Return (x, y) of the center of cell containing provided text 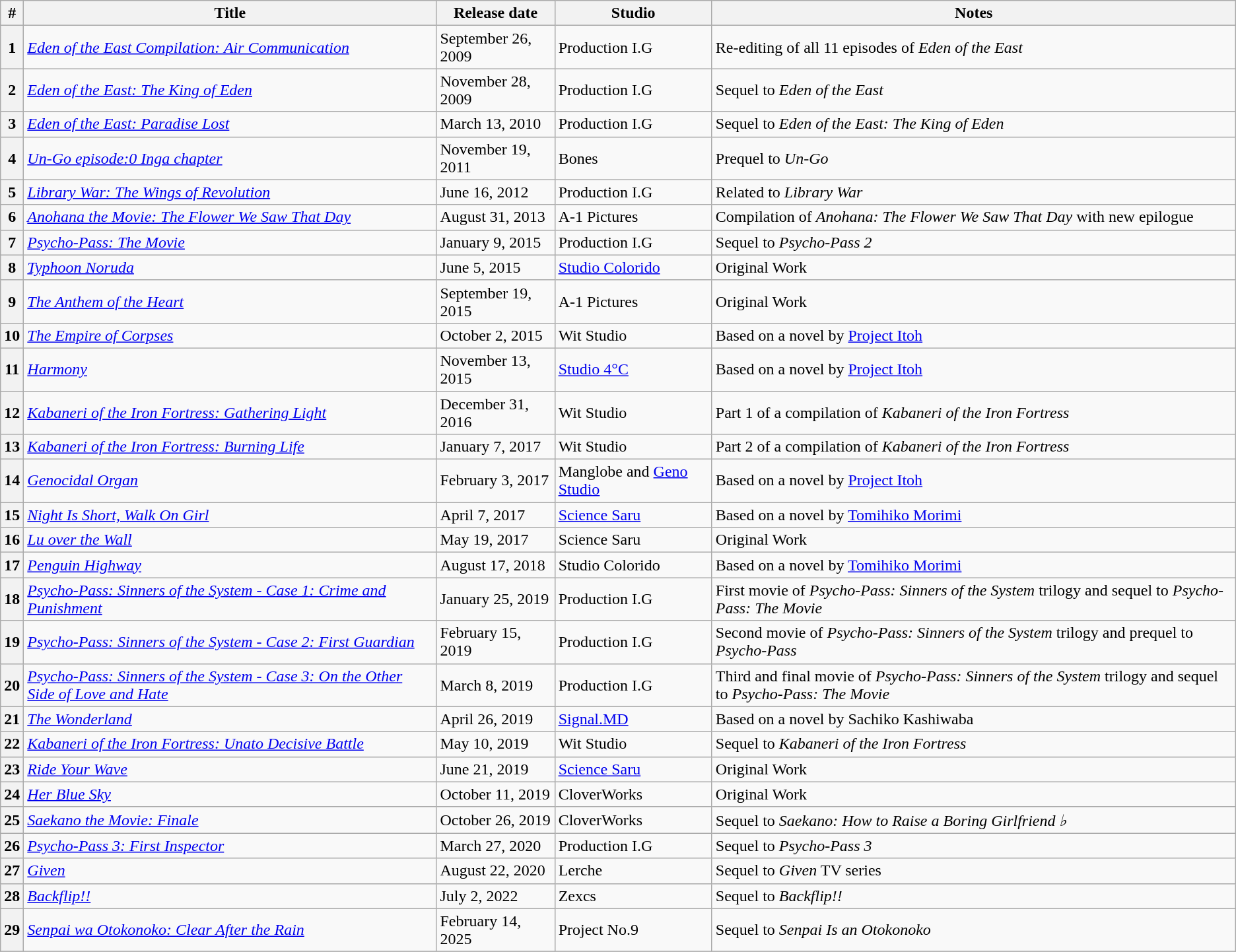
4 (12, 158)
Sequel to Backflip!! (973, 896)
# (12, 13)
Release date (495, 13)
November 13, 2015 (495, 370)
Sequel to Saekano: How to Raise a Boring Girlfriend ♭ (973, 820)
18 (12, 599)
26 (12, 846)
Senpai wa Otokonoko: Clear After the Rain (230, 930)
Typhoon Noruda (230, 267)
Part 2 of a compilation of Kabaneri of the Iron Fortress (973, 447)
June 16, 2012 (495, 192)
Psycho-Pass: The Movie (230, 242)
19 (12, 642)
Penguin Highway (230, 565)
Sequel to Given TV series (973, 871)
Psycho-Pass: Sinners of the System - Case 3: On the Other Side of Love and Hate (230, 685)
First movie of Psycho-Pass: Sinners of the System trilogy and sequel to Psycho-Pass: The Movie (973, 599)
27 (12, 871)
Studio (633, 13)
Lu over the Wall (230, 540)
Night Is Short, Walk On Girl (230, 515)
24 (12, 794)
December 31, 2016 (495, 412)
Given (230, 871)
Prequel to Un-Go (973, 158)
March 8, 2019 (495, 685)
August 31, 2013 (495, 217)
Related to Library War (973, 192)
Anohana the Movie: The Flower We Saw That Day (230, 217)
The Wonderland (230, 719)
Library War: The Wings of Revolution (230, 192)
11 (12, 370)
Based on a novel by Sachiko Kashiwaba (973, 719)
7 (12, 242)
February 14, 2025 (495, 930)
1 (12, 48)
10 (12, 335)
6 (12, 217)
2 (12, 90)
3 (12, 124)
August 17, 2018 (495, 565)
Compilation of Anohana: The Flower We Saw That Day with new epilogue (973, 217)
Zexcs (633, 896)
January 25, 2019 (495, 599)
June 21, 2019 (495, 769)
Project No.9 (633, 930)
March 13, 2010 (495, 124)
October 2, 2015 (495, 335)
April 7, 2017 (495, 515)
October 26, 2019 (495, 820)
Genocidal Organ (230, 481)
Eden of the East Compilation: Air Communication (230, 48)
Sequel to Psycho-Pass 2 (973, 242)
Studio 4°C (633, 370)
February 3, 2017 (495, 481)
Psycho-Pass: Sinners of the System - Case 2: First Guardian (230, 642)
13 (12, 447)
14 (12, 481)
March 27, 2020 (495, 846)
Psycho-Pass 3: First Inspector (230, 846)
25 (12, 820)
5 (12, 192)
Backflip!! (230, 896)
Eden of the East: The King of Eden (230, 90)
15 (12, 515)
22 (12, 744)
9 (12, 301)
Signal.MD (633, 719)
Bones (633, 158)
July 2, 2022 (495, 896)
Ride Your Wave (230, 769)
Re-editing of all 11 episodes of Eden of the East (973, 48)
17 (12, 565)
June 5, 2015 (495, 267)
September 26, 2009 (495, 48)
29 (12, 930)
April 26, 2019 (495, 719)
Kabaneri of the Iron Fortress: Burning Life (230, 447)
Title (230, 13)
May 10, 2019 (495, 744)
Sequel to Eden of the East (973, 90)
28 (12, 896)
November 19, 2011 (495, 158)
Part 1 of a compilation of Kabaneri of the Iron Fortress (973, 412)
August 22, 2020 (495, 871)
January 9, 2015 (495, 242)
Eden of the East: Paradise Lost (230, 124)
November 28, 2009 (495, 90)
October 11, 2019 (495, 794)
The Empire of Corpses (230, 335)
21 (12, 719)
Manglobe and Geno Studio (633, 481)
Sequel to Kabaneri of the Iron Fortress (973, 744)
Kabaneri of the Iron Fortress: Unato Decisive Battle (230, 744)
September 19, 2015 (495, 301)
Sequel to Senpai Is an Otokonoko (973, 930)
Her Blue Sky (230, 794)
Harmony (230, 370)
January 7, 2017 (495, 447)
20 (12, 685)
Sequel to Psycho-Pass 3 (973, 846)
Notes (973, 13)
February 15, 2019 (495, 642)
23 (12, 769)
May 19, 2017 (495, 540)
Sequel to Eden of the East: The King of Eden (973, 124)
16 (12, 540)
The Anthem of the Heart (230, 301)
Second movie of Psycho-Pass: Sinners of the System trilogy and prequel to Psycho-Pass (973, 642)
Third and final movie of Psycho-Pass: Sinners of the System trilogy and sequel to Psycho-Pass: The Movie (973, 685)
Un-Go episode:0 Inga chapter (230, 158)
Saekano the Movie: Finale (230, 820)
8 (12, 267)
Kabaneri of the Iron Fortress: Gathering Light (230, 412)
Psycho-Pass: Sinners of the System - Case 1: Crime and Punishment (230, 599)
12 (12, 412)
Lerche (633, 871)
